Detect which cell encompasses the target text, then output its (x, y) center coordinate. 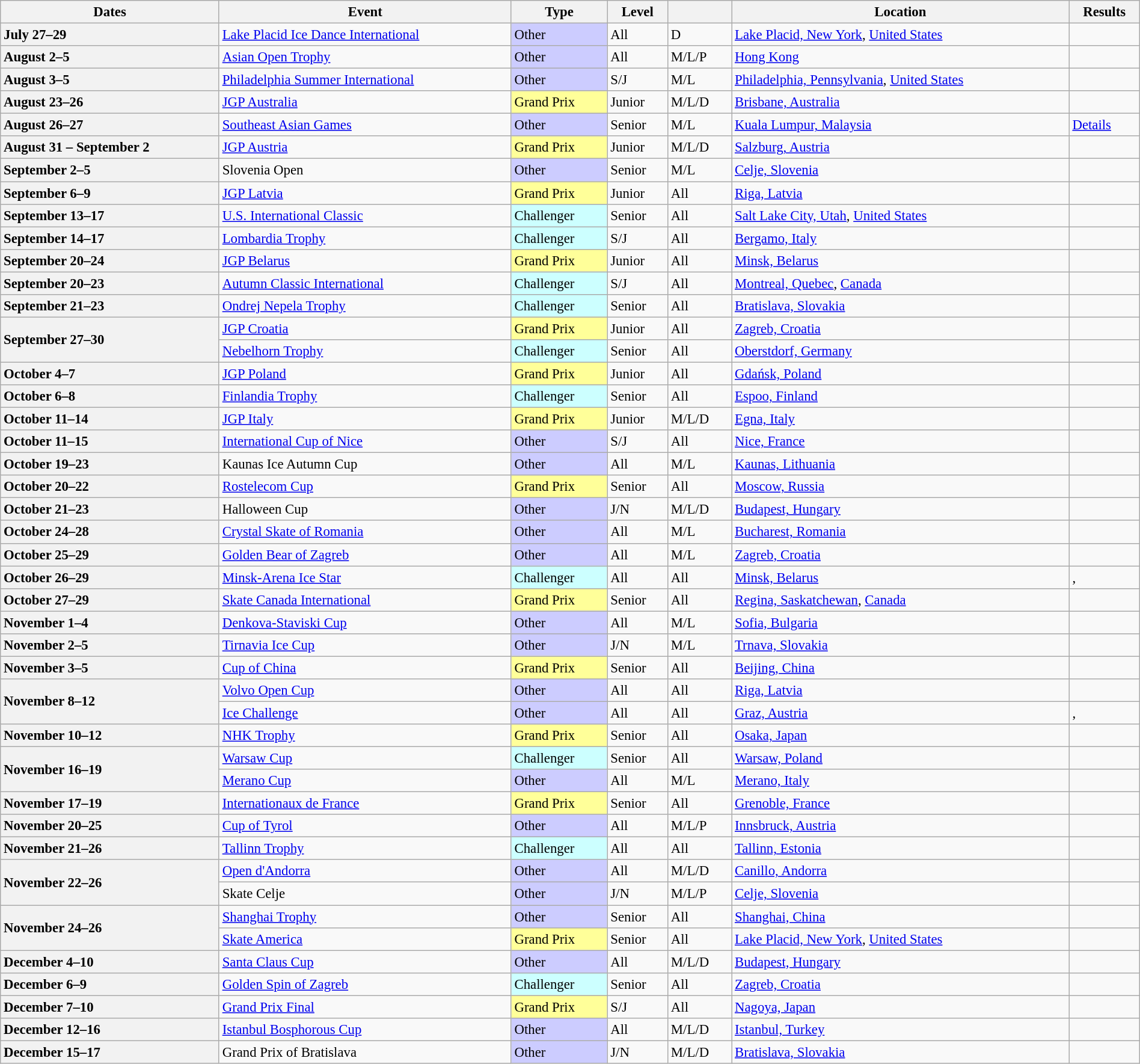
JGP Italy (365, 419)
Philadelphia Summer International (365, 80)
Brisbane, Australia (901, 102)
Merano, Italy (901, 781)
Ice Challenge (365, 713)
September 20–24 (110, 260)
October 24–28 (110, 532)
Skate Celje (365, 894)
Canillo, Andorra (901, 872)
Asian Open Trophy (365, 57)
September 21–23 (110, 306)
October 19–23 (110, 464)
Cup of Tyrol (365, 826)
JGP Poland (365, 374)
Details (1104, 125)
Type (559, 12)
Santa Claus Cup (365, 962)
Minsk-Arena Ice Star (365, 577)
November 3–5 (110, 668)
July 27–29 (110, 35)
Internationaux de France (365, 804)
December 6–9 (110, 984)
Slovenia Open (365, 170)
Ondrej Nepela Trophy (365, 306)
September 27–30 (110, 339)
Grand Prix Final (365, 1007)
Gdańsk, Poland (901, 374)
August 26–27 (110, 125)
Finlandia Trophy (365, 396)
Dates (110, 12)
November 2–5 (110, 645)
Event (365, 12)
Kaunas, Lithuania (901, 464)
Skate Canada International (365, 600)
Southeast Asian Games (365, 125)
August 2–5 (110, 57)
Bucharest, Romania (901, 532)
September 2–5 (110, 170)
Denkova-Staviski Cup (365, 623)
September 13–17 (110, 215)
November 21–26 (110, 849)
October 11–15 (110, 441)
Crystal Skate of Romania (365, 532)
Halloween Cup (365, 509)
NHK Trophy (365, 736)
Philadelphia, Pennsylvania, United States (901, 80)
October 26–29 (110, 577)
Merano Cup (365, 781)
Istanbul Bosphorous Cup (365, 1030)
August 3–5 (110, 80)
October 27–29 (110, 600)
Oberstdorf, Germany (901, 351)
Trnava, Slovakia (901, 645)
September 20–23 (110, 283)
Tirnavia Ice Cup (365, 645)
D (700, 35)
October 6–8 (110, 396)
JGP Belarus (365, 260)
Graz, Austria (901, 713)
September 14–17 (110, 238)
Nice, France (901, 441)
Egna, Italy (901, 419)
International Cup of Nice (365, 441)
Shanghai Trophy (365, 917)
JGP Croatia (365, 328)
Open d'Andorra (365, 872)
Salzburg, Austria (901, 147)
December 7–10 (110, 1007)
Istanbul, Turkey (901, 1030)
Osaka, Japan (901, 736)
December 15–17 (110, 1052)
Cup of China (365, 668)
Bergamo, Italy (901, 238)
Shanghai, China (901, 917)
November 10–12 (110, 736)
November 8–12 (110, 701)
October 21–23 (110, 509)
JGP Latvia (365, 193)
October 4–7 (110, 374)
November 24–26 (110, 927)
Warsaw Cup (365, 758)
Espoo, Finland (901, 396)
October 25–29 (110, 555)
August 31 – September 2 (110, 147)
Moscow, Russia (901, 487)
December 4–10 (110, 962)
Location (901, 12)
November 16–19 (110, 770)
October 11–14 (110, 419)
Nagoya, Japan (901, 1007)
Sofia, Bulgaria (901, 623)
Rostelecom Cup (365, 487)
Kaunas Ice Autumn Cup (365, 464)
Lombardia Trophy (365, 238)
Regina, Saskatchewan, Canada (901, 600)
Golden Bear of Zagreb (365, 555)
November 17–19 (110, 804)
Tallinn Trophy (365, 849)
Beijing, China (901, 668)
Volvo Open Cup (365, 690)
Innsbruck, Austria (901, 826)
Autumn Classic International (365, 283)
December 12–16 (110, 1030)
JGP Australia (365, 102)
Results (1104, 12)
Grenoble, France (901, 804)
U.S. International Classic (365, 215)
November 20–25 (110, 826)
JGP Austria (365, 147)
November 1–4 (110, 623)
Tallinn, Estonia (901, 849)
Hong Kong (901, 57)
Skate America (365, 939)
November 22–26 (110, 883)
Grand Prix of Bratislava (365, 1052)
Montreal, Quebec, Canada (901, 283)
Level (637, 12)
Salt Lake City, Utah, United States (901, 215)
Lake Placid Ice Dance International (365, 35)
Nebelhorn Trophy (365, 351)
October 20–22 (110, 487)
September 6–9 (110, 193)
Warsaw, Poland (901, 758)
August 23–26 (110, 102)
Kuala Lumpur, Malaysia (901, 125)
Golden Spin of Zagreb (365, 984)
